From the cell containing the given text, extract its center point as (X, Y) coordinate. 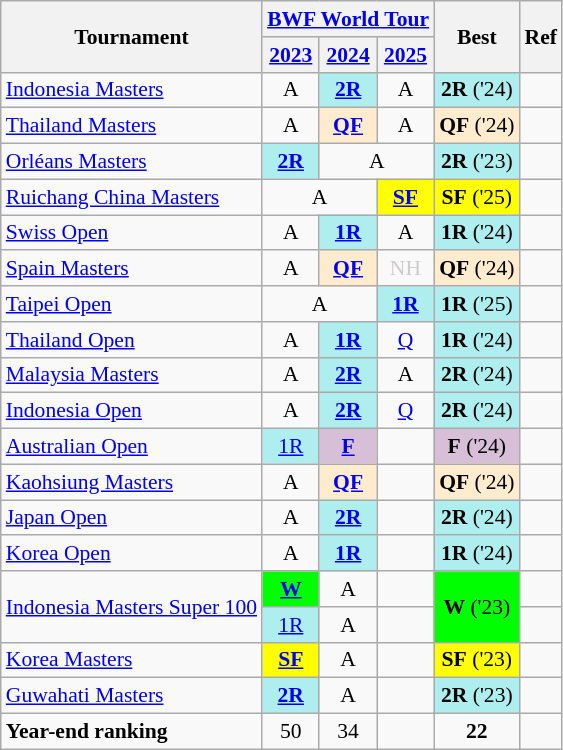
Year-end ranking (132, 732)
NH (406, 269)
BWF World Tour (348, 19)
F ('24) (476, 447)
Indonesia Open (132, 411)
F (348, 447)
W (290, 589)
Orléans Masters (132, 162)
34 (348, 732)
Indonesia Masters Super 100 (132, 606)
Japan Open (132, 518)
Tournament (132, 36)
W ('23) (476, 606)
Korea Masters (132, 660)
2025 (406, 55)
Indonesia Masters (132, 90)
SF ('25) (476, 197)
Thailand Masters (132, 126)
Malaysia Masters (132, 375)
22 (476, 732)
1R ('25) (476, 304)
50 (290, 732)
Taipei Open (132, 304)
Best (476, 36)
Australian Open (132, 447)
Swiss Open (132, 233)
Ref (541, 36)
Guwahati Masters (132, 696)
Thailand Open (132, 340)
Ruichang China Masters (132, 197)
Korea Open (132, 554)
2023 (290, 55)
SF ('23) (476, 660)
2024 (348, 55)
Spain Masters (132, 269)
Kaohsiung Masters (132, 482)
